Return the [x, y] coordinate for the center point of the cell that contains the specified text.  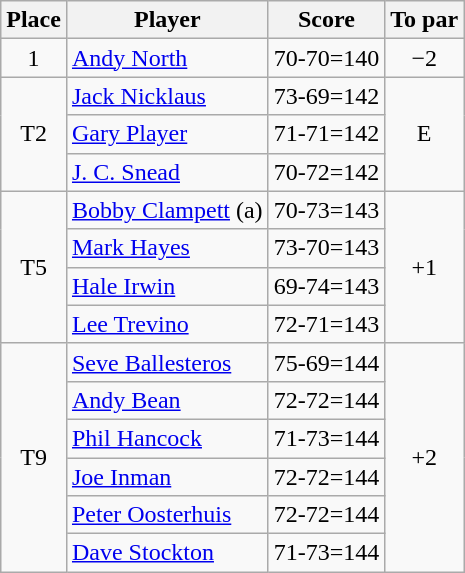
Jack Nicklaus [167, 96]
J. C. Snead [167, 172]
Hale Irwin [167, 286]
70-70=140 [326, 58]
1 [34, 58]
75-69=144 [326, 362]
T5 [34, 267]
Andy Bean [167, 400]
To par [424, 20]
−2 [424, 58]
Player [167, 20]
Place [34, 20]
E [424, 134]
73-70=143 [326, 248]
Phil Hancock [167, 438]
+1 [424, 267]
Peter Oosterhuis [167, 515]
Seve Ballesteros [167, 362]
Lee Trevino [167, 324]
Andy North [167, 58]
Mark Hayes [167, 248]
71-71=142 [326, 134]
73-69=142 [326, 96]
70-72=142 [326, 172]
Dave Stockton [167, 553]
+2 [424, 457]
T2 [34, 134]
69-74=143 [326, 286]
72-71=143 [326, 324]
70-73=143 [326, 210]
Joe Inman [167, 477]
Score [326, 20]
T9 [34, 457]
Bobby Clampett (a) [167, 210]
Gary Player [167, 134]
